For the text-containing cell, return its midpoint in [X, Y] coordinate format. 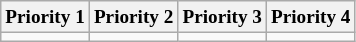
Priority 3 [222, 17]
Priority 1 [46, 17]
Priority 4 [310, 17]
Priority 2 [134, 17]
